For the text-containing cell, return its midpoint in (x, y) coordinate format. 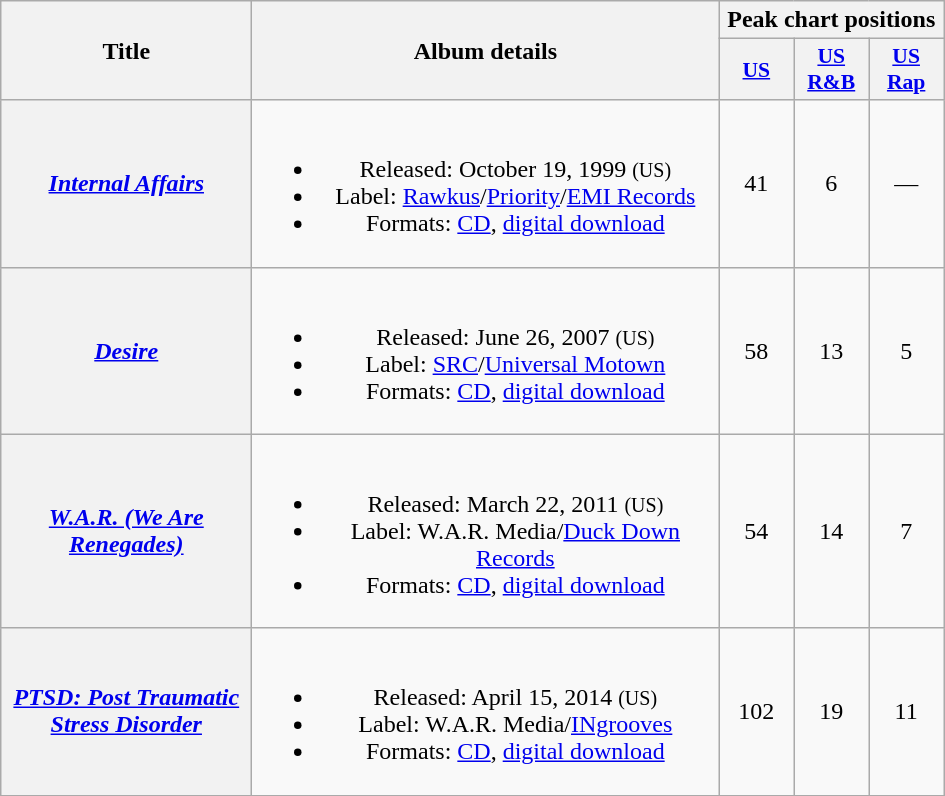
W.A.R. (We Are Renegades) (126, 531)
PTSD: Post Traumatic Stress Disorder (126, 712)
US (756, 70)
41 (756, 184)
Released: October 19, 1999 (US)Label: Rawkus/Priority/EMI RecordsFormats: CD, digital download (486, 184)
Released: April 15, 2014 (US)Label: W.A.R. Media/INgroovesFormats: CD, digital download (486, 712)
13 (832, 350)
— (906, 184)
7 (906, 531)
Peak chart positions (832, 20)
US R&B (832, 70)
5 (906, 350)
102 (756, 712)
11 (906, 712)
19 (832, 712)
6 (832, 184)
14 (832, 531)
Released: March 22, 2011 (US)Label: W.A.R. Media/Duck Down RecordsFormats: CD, digital download (486, 531)
Album details (486, 50)
Internal Affairs (126, 184)
Title (126, 50)
58 (756, 350)
Desire (126, 350)
USRap (906, 70)
54 (756, 531)
Released: June 26, 2007 (US)Label: SRC/Universal MotownFormats: CD, digital download (486, 350)
